Capture the cell that displays the provided text and extract its [X, Y] central coordinate. 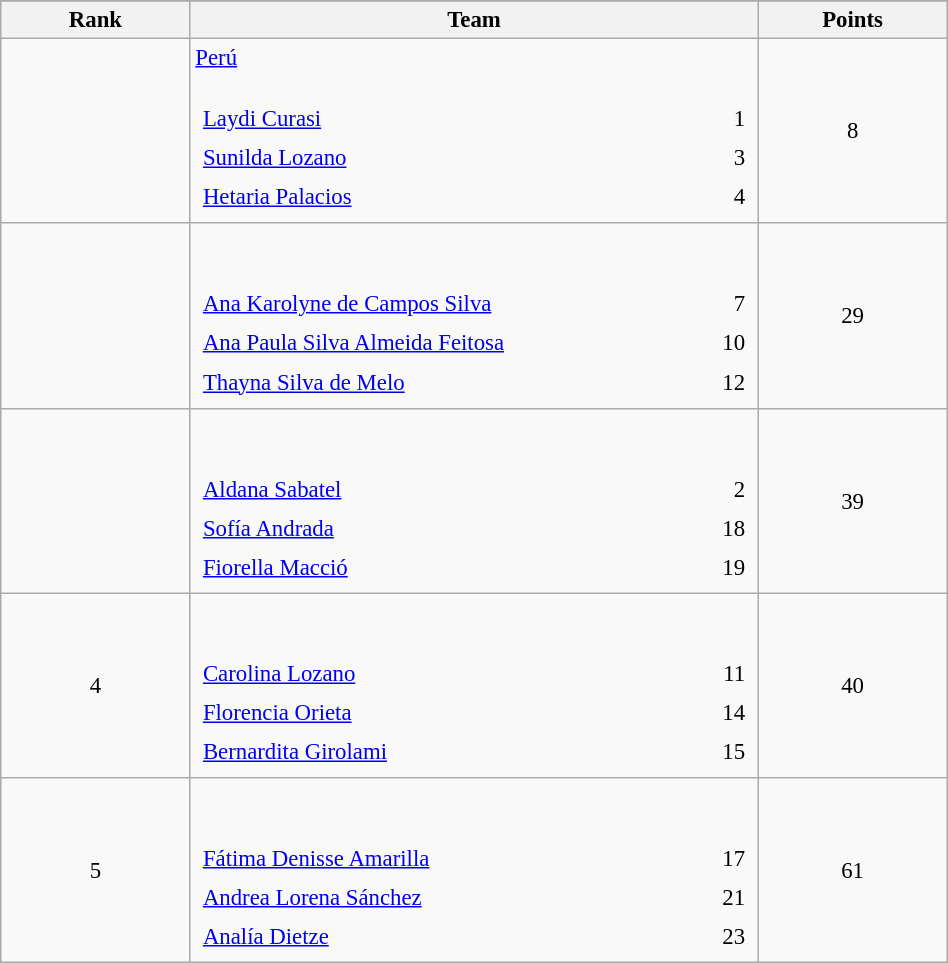
Perú Laydi Curasi 1 Sunilda Lozano 3 Hetaria Palacios 4 [474, 132]
Rank [96, 20]
Andrea Lorena Sánchez [440, 897]
Fátima Denisse Amarilla 17 Andrea Lorena Sánchez 21 Analía Dietze 23 [474, 870]
17 [716, 858]
Aldana Sabatel [425, 489]
7 [724, 304]
18 [703, 528]
Ana Karolyne de Campos Silva [446, 304]
10 [724, 343]
19 [703, 567]
39 [852, 500]
Fátima Denisse Amarilla [440, 858]
Team [474, 20]
61 [852, 870]
8 [852, 132]
Ana Paula Silva Almeida Feitosa [446, 343]
Bernardita Girolami [434, 752]
Fiorella Macció [425, 567]
3 [718, 158]
Sunilda Lozano [440, 158]
Florencia Orieta [434, 713]
40 [852, 686]
1 [718, 119]
2 [703, 489]
Ana Karolyne de Campos Silva 7 Ana Paula Silva Almeida Feitosa 10 Thayna Silva de Melo 12 [474, 316]
Carolina Lozano 11 Florencia Orieta 14 Bernardita Girolami 15 [474, 686]
Aldana Sabatel 2 Sofía Andrada 18 Fiorella Macció 19 [474, 500]
21 [716, 897]
15 [711, 752]
Laydi Curasi [440, 119]
Thayna Silva de Melo [446, 382]
23 [716, 937]
Hetaria Palacios [440, 197]
Carolina Lozano [434, 673]
Sofía Andrada [425, 528]
12 [724, 382]
29 [852, 316]
14 [711, 713]
Points [852, 20]
Analía Dietze [440, 937]
5 [96, 870]
11 [711, 673]
